Output the [x, y] coordinate of the center of the cell containing the given text.  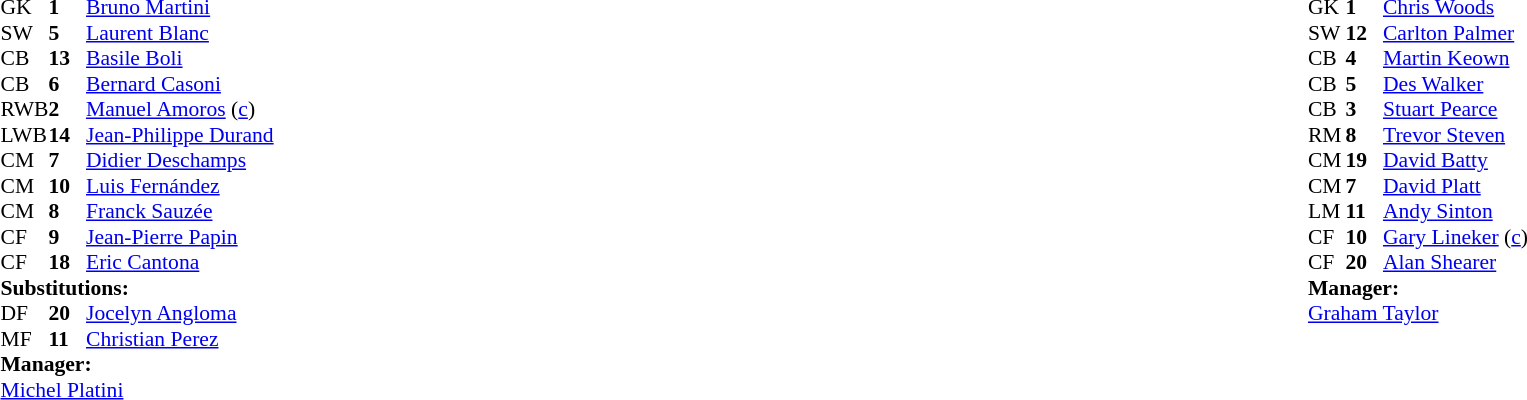
Franck Sauzée [180, 211]
3 [1364, 109]
Laurent Blanc [180, 33]
Manager: [136, 365]
Bernard Casoni [180, 84]
14 [67, 135]
MF [24, 339]
12 [1364, 33]
Manuel Amoros (c) [180, 109]
Jean-Philippe Durand [180, 135]
Christian Perez [180, 339]
RWB [24, 109]
Jean-Pierre Papin [180, 237]
18 [67, 263]
Luis Fernández [180, 186]
LWB [24, 135]
4 [1364, 59]
19 [1364, 161]
9 [67, 237]
Jocelyn Angloma [180, 313]
13 [67, 59]
Eric Cantona [180, 263]
6 [67, 84]
RM [1327, 135]
Basile Boli [180, 59]
DF [24, 313]
Didier Deschamps [180, 161]
LM [1327, 211]
Substitutions: [136, 288]
2 [67, 109]
